Output the [x, y] coordinate of the center of the cell containing the given text.  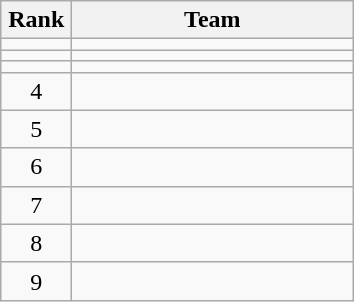
8 [36, 243]
7 [36, 205]
Team [212, 20]
Rank [36, 20]
4 [36, 91]
5 [36, 129]
9 [36, 281]
6 [36, 167]
